Provide the (x, y) coordinate of the cell's center where the given text is located.  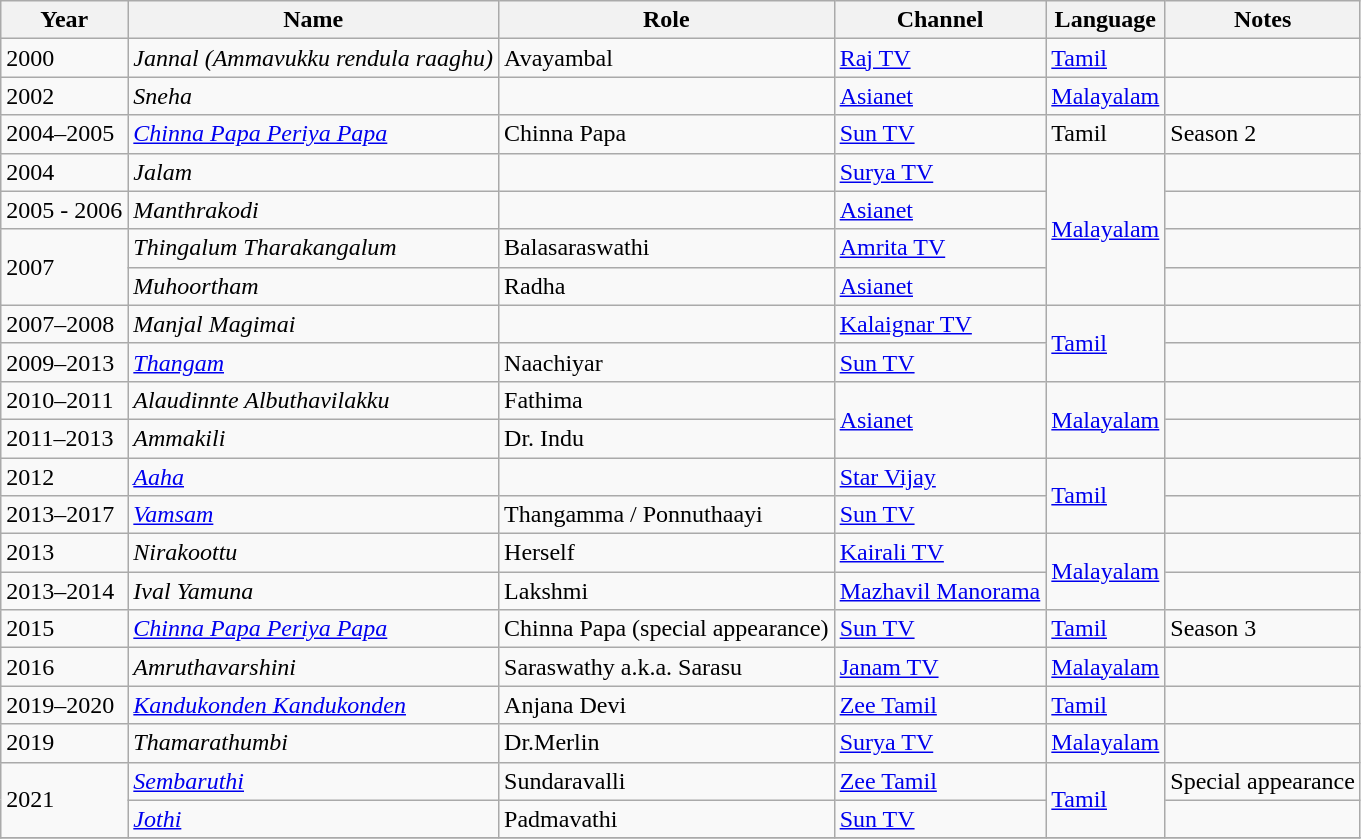
Sundaravalli (667, 781)
Dr.Merlin (667, 743)
2000 (64, 58)
Role (667, 20)
Nirakoottu (314, 553)
Sembaruthi (314, 781)
2013–2014 (64, 591)
Year (64, 20)
2007 (64, 267)
2016 (64, 667)
Chinna Papa (special appearance) (667, 629)
Alaudinnte Albuthavilakku (314, 400)
Thangam (314, 362)
2002 (64, 96)
2019–2020 (64, 705)
Kalaignar TV (940, 324)
Channel (940, 20)
2011–2013 (64, 438)
Amrita TV (940, 248)
2005 - 2006 (64, 210)
Ammakili (314, 438)
Season 3 (1263, 629)
Herself (667, 553)
2013 (64, 553)
Balasaraswathi (667, 248)
2004 (64, 172)
Aaha (314, 477)
2013–2017 (64, 515)
Ival Yamuna (314, 591)
Season 2 (1263, 134)
2010–2011 (64, 400)
Anjana Devi (667, 705)
Notes (1263, 20)
Thamarathumbi (314, 743)
Vamsam (314, 515)
Kairali TV (940, 553)
Manjal Magimai (314, 324)
Name (314, 20)
Sneha (314, 96)
Padmavathi (667, 819)
2007–2008 (64, 324)
Raj TV (940, 58)
Fathima (667, 400)
Amruthavarshini (314, 667)
Language (1106, 20)
2004–2005 (64, 134)
Thangamma / Ponnuthaayi (667, 515)
Dr. Indu (667, 438)
Lakshmi (667, 591)
Special appearance (1263, 781)
2015 (64, 629)
Avayambal (667, 58)
2021 (64, 800)
Saraswathy a.k.a. Sarasu (667, 667)
Muhoortham (314, 286)
Star Vijay (940, 477)
Kandukonden Kandukonden (314, 705)
2019 (64, 743)
2012 (64, 477)
Jannal (Ammavukku rendula raaghu) (314, 58)
Radha (667, 286)
Naachiyar (667, 362)
2009–2013 (64, 362)
Chinna Papa (667, 134)
Mazhavil Manorama (940, 591)
Janam TV (940, 667)
Thingalum Tharakangalum (314, 248)
Jalam (314, 172)
Manthrakodi (314, 210)
Jothi (314, 819)
